Extract the [X, Y] coordinate from the center of the cell holding the provided text.  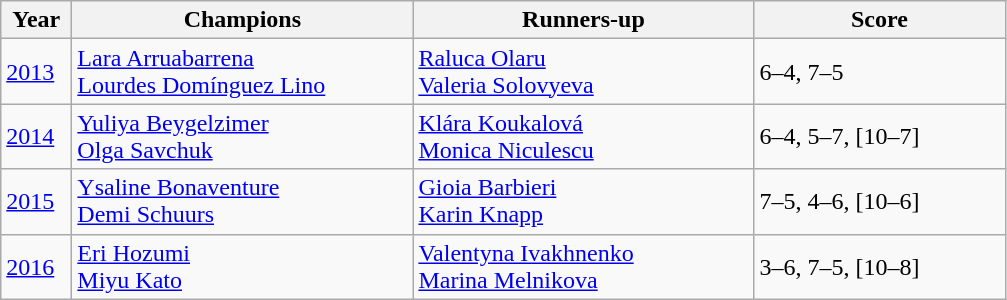
7–5, 4–6, [10–6] [880, 202]
6–4, 5–7, [10–7] [880, 136]
Valentyna Ivakhnenko Marina Melnikova [584, 266]
3–6, 7–5, [10–8] [880, 266]
2014 [36, 136]
Year [36, 20]
Gioia Barbieri Karin Knapp [584, 202]
Lara Arruabarrena Lourdes Domínguez Lino [242, 72]
Raluca Olaru Valeria Solovyeva [584, 72]
6–4, 7–5 [880, 72]
Eri Hozumi Miyu Kato [242, 266]
Ysaline Bonaventure Demi Schuurs [242, 202]
Klára Koukalová Monica Niculescu [584, 136]
2016 [36, 266]
Yuliya Beygelzimer Olga Savchuk [242, 136]
2013 [36, 72]
Champions [242, 20]
Runners-up [584, 20]
2015 [36, 202]
Score [880, 20]
